Identify which cell holds the provided text, then report its [x, y] central coordinate. 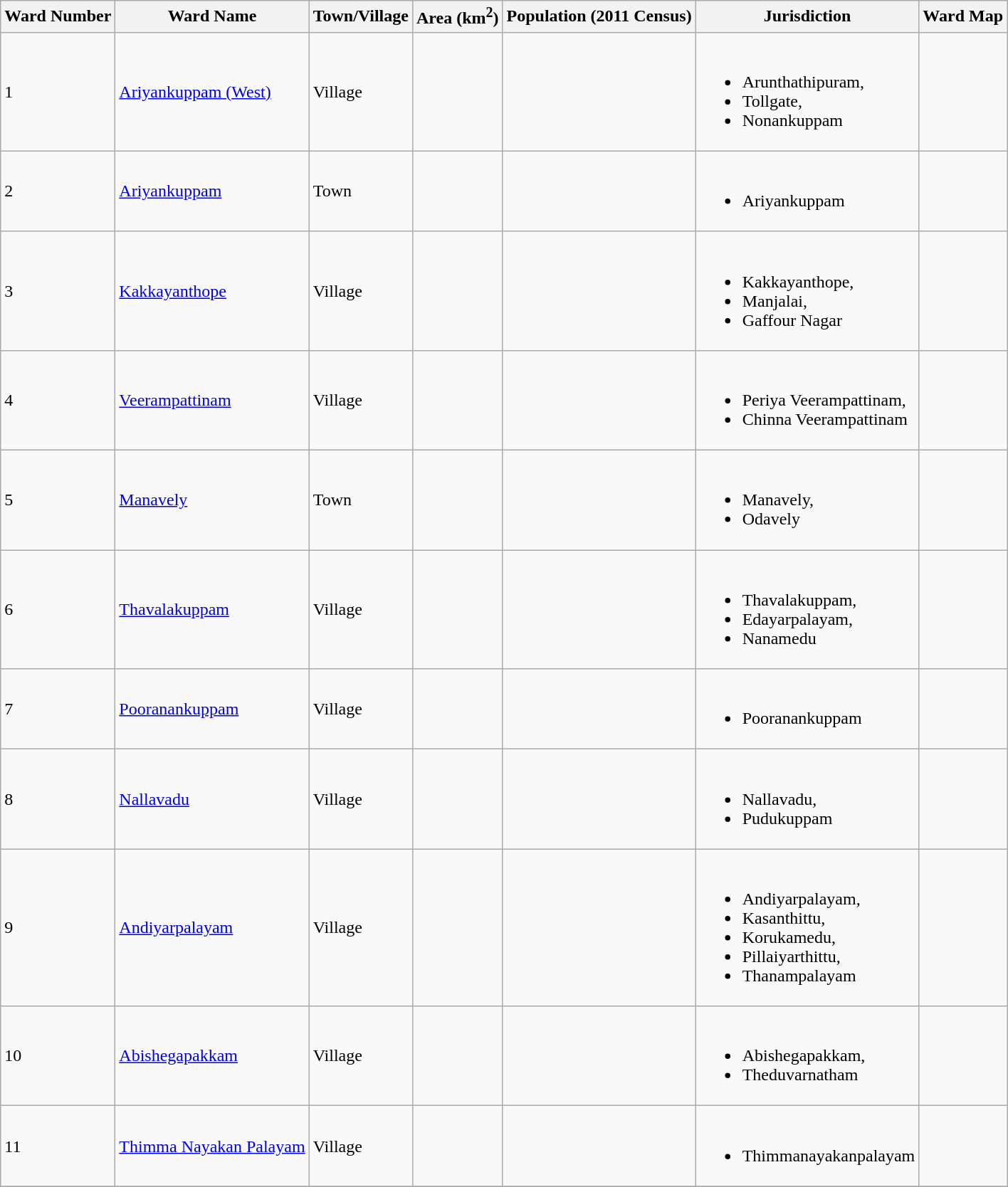
Manavely [212, 500]
Thavalakuppam,Edayarpalayam,Nanamedu [807, 609]
Andiyarpalayam,Kasanthittu,Korukamedu,Pillaiyarthittu,Thanampalayam [807, 928]
Ariyankuppam (West) [212, 91]
Periya Veerampattinam,Chinna Veerampattinam [807, 400]
Nallavadu [212, 799]
Ward Number [58, 17]
Kakkayanthope [212, 290]
Jurisdiction [807, 17]
8 [58, 799]
Abishegapakkam [212, 1056]
2 [58, 191]
Kakkayanthope,Manjalai,Gaffour Nagar [807, 290]
Manavely,Odavely [807, 500]
Population (2011 Census) [599, 17]
Thavalakuppam [212, 609]
Thimmanayakanpalayam [807, 1146]
Area (km2) [457, 17]
Ward Map [963, 17]
6 [58, 609]
1 [58, 91]
7 [58, 709]
Andiyarpalayam [212, 928]
10 [58, 1056]
Thimma Nayakan Palayam [212, 1146]
4 [58, 400]
Ward Name [212, 17]
Veerampattinam [212, 400]
Town/Village [360, 17]
5 [58, 500]
11 [58, 1146]
Abishegapakkam,Theduvarnatham [807, 1056]
Arunthathipuram,Tollgate,Nonankuppam [807, 91]
9 [58, 928]
Nallavadu,Pudukuppam [807, 799]
3 [58, 290]
